Extract the (X, Y) coordinate from the center of the cell holding the provided text.  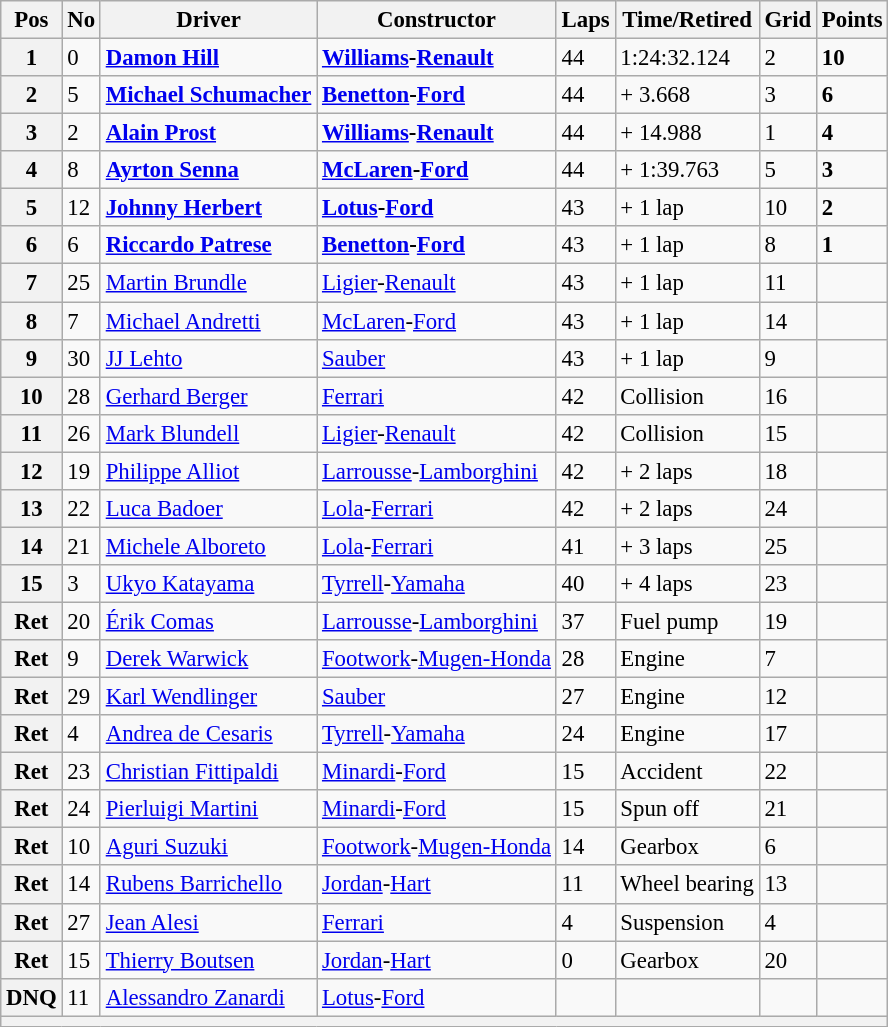
+ 14.988 (687, 133)
Grid (788, 20)
Suspension (687, 922)
Spun off (687, 809)
+ 1:39.763 (687, 170)
26 (81, 433)
Gerhard Berger (208, 396)
Damon Hill (208, 58)
Ayrton Senna (208, 170)
Points (852, 20)
Michele Alboreto (208, 546)
40 (586, 584)
1:24:32.124 (687, 58)
Derek Warwick (208, 659)
Constructor (437, 20)
Érik Comas (208, 621)
Christian Fittipaldi (208, 772)
Martin Brundle (208, 283)
Johnny Herbert (208, 208)
Pierluigi Martini (208, 809)
Jean Alesi (208, 922)
No (81, 20)
Alessandro Zanardi (208, 997)
30 (81, 358)
JJ Lehto (208, 358)
Michael Schumacher (208, 95)
Laps (586, 20)
Karl Wendlinger (208, 697)
Aguri Suzuki (208, 847)
Accident (687, 772)
29 (81, 697)
Ukyo Katayama (208, 584)
18 (788, 471)
+ 4 laps (687, 584)
Pos (32, 20)
Alain Prost (208, 133)
Mark Blundell (208, 433)
Rubens Barrichello (208, 885)
Philippe Alliot (208, 471)
16 (788, 396)
37 (586, 621)
17 (788, 734)
Driver (208, 20)
Fuel pump (687, 621)
+ 3.668 (687, 95)
41 (586, 546)
Riccardo Patrese (208, 245)
Michael Andretti (208, 321)
Luca Badoer (208, 509)
Wheel bearing (687, 885)
Time/Retired (687, 20)
+ 3 laps (687, 546)
Andrea de Cesaris (208, 734)
DNQ (32, 997)
Thierry Boutsen (208, 960)
